Find where the given text appears and provide that cell's center as [X, Y] coordinate. 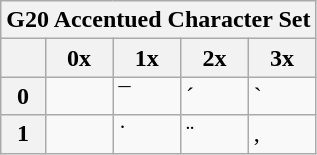
, [282, 134]
1 [24, 134]
¨ [215, 134]
0 [24, 96]
˙ [147, 134]
´ [215, 96]
` [282, 96]
1x [147, 58]
2x [215, 58]
G20 Accentued Character Set [158, 20]
3x [282, 58]
0x [79, 58]
¯ [147, 96]
